Search for the cell housing the specified text and yield its (x, y) center coordinate. 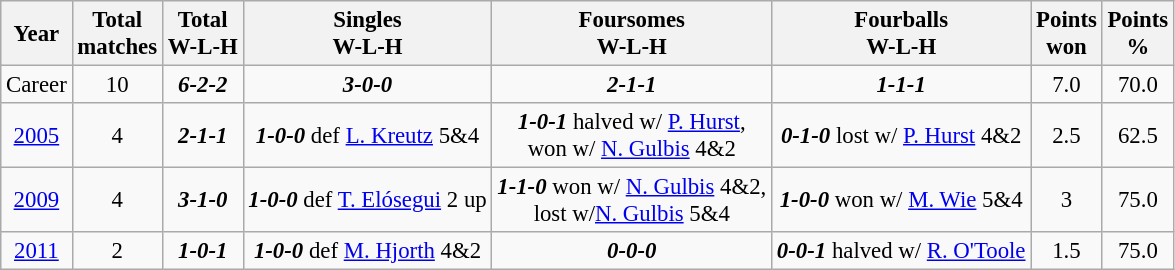
3 (1066, 200)
2009 (36, 200)
FourballsW-L-H (902, 34)
1-0-0 won w/ M. Wie 5&4 (902, 200)
2 (117, 251)
TotalW-L-H (202, 34)
FoursomesW-L-H (632, 34)
1-0-1 halved w/ P. Hurst,won w/ N. Gulbis 4&2 (632, 136)
SinglesW-L-H (368, 34)
Points% (1138, 34)
1-0-0 def T. Elósegui 2 up (368, 200)
2005 (36, 136)
0-0-0 (632, 251)
1-0-0 def L. Kreutz 5&4 (368, 136)
1-0-0 def M. Hjorth 4&2 (368, 251)
6-2-2 (202, 85)
1-1-1 (902, 85)
1-0-1 (202, 251)
Career (36, 85)
3-1-0 (202, 200)
0-0-1 halved w/ R. O'Toole (902, 251)
1-1-0 won w/ N. Gulbis 4&2,lost w/N. Gulbis 5&4 (632, 200)
Year (36, 34)
Totalmatches (117, 34)
70.0 (1138, 85)
10 (117, 85)
0-1-0 lost w/ P. Hurst 4&2 (902, 136)
7.0 (1066, 85)
2011 (36, 251)
Pointswon (1066, 34)
62.5 (1138, 136)
3-0-0 (368, 85)
1.5 (1066, 251)
2.5 (1066, 136)
